From the cell containing the given text, extract its center point as [x, y] coordinate. 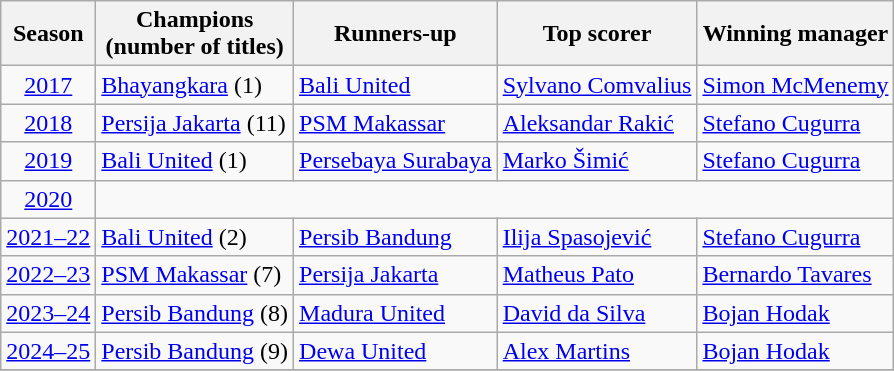
Persib Bandung (9) [195, 351]
2022–23 [48, 275]
PSM Makassar [396, 123]
2020 [48, 199]
Persebaya Surabaya [396, 161]
Bali United [396, 85]
Ilija Spasojević [597, 237]
Persib Bandung (8) [195, 313]
Runners-up [396, 34]
2024–25 [48, 351]
Aleksandar Rakić [597, 123]
2023–24 [48, 313]
2019 [48, 161]
2021–22 [48, 237]
2017 [48, 85]
Persib Bandung [396, 237]
Bali United (2) [195, 237]
Bhayangkara (1) [195, 85]
Alex Martins [597, 351]
Marko Šimić [597, 161]
Winning manager [796, 34]
Madura United [396, 313]
Simon McMenemy [796, 85]
Sylvano Comvalius [597, 85]
Champions(number of titles) [195, 34]
Persija Jakarta (11) [195, 123]
Bernardo Tavares [796, 275]
Matheus Pato [597, 275]
PSM Makassar (7) [195, 275]
Top scorer [597, 34]
2018 [48, 123]
David da Silva [597, 313]
Season [48, 34]
Dewa United [396, 351]
Bali United (1) [195, 161]
Persija Jakarta [396, 275]
